From the cell containing the given text, extract its center point as (x, y) coordinate. 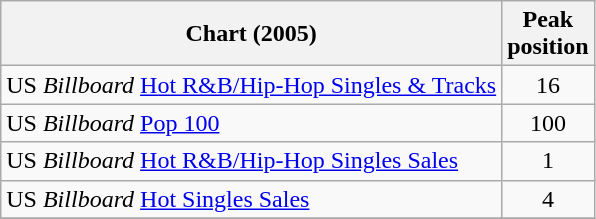
US Billboard Pop 100 (252, 123)
US Billboard Hot Singles Sales (252, 199)
4 (548, 199)
US Billboard Hot R&B/Hip-Hop Singles Sales (252, 161)
US Billboard Hot R&B/Hip-Hop Singles & Tracks (252, 85)
Chart (2005) (252, 34)
16 (548, 85)
Peakposition (548, 34)
1 (548, 161)
100 (548, 123)
